Extract the [x, y] coordinate from the center of the cell holding the provided text.  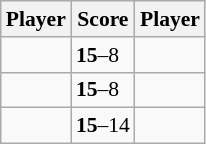
Score [103, 19]
15–14 [103, 126]
